Determine the [x, y] coordinate at the center of the cell enclosing the given text.  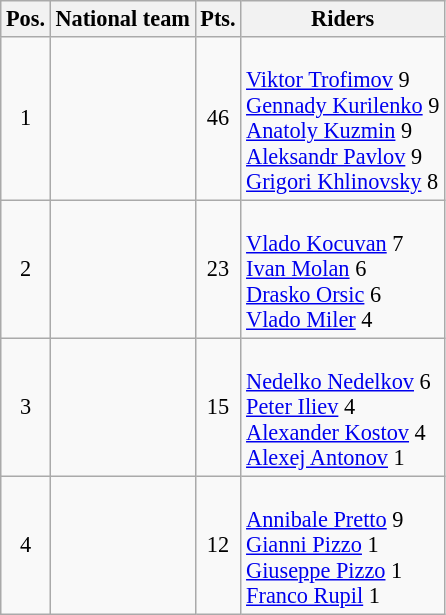
4 [26, 545]
3 [26, 407]
15 [218, 407]
46 [218, 118]
Nedelko Nedelkov 6 Peter Iliev 4 Alexander Kostov 4 Alexej Antonov 1 [343, 407]
Pts. [218, 19]
12 [218, 545]
Annibale Pretto 9 Gianni Pizzo 1 Giuseppe Pizzo 1 Franco Rupil 1 [343, 545]
National team [122, 19]
Viktor Trofimov 9 Gennady Kurilenko 9 Anatoly Kuzmin 9 Aleksandr Pavlov 9 Grigori Khlinovsky 8 [343, 118]
2 [26, 269]
Pos. [26, 19]
Vlado Kocuvan 7 Ivan Molan 6 Drasko Orsic 6 Vlado Miler 4 [343, 269]
1 [26, 118]
Riders [343, 19]
23 [218, 269]
